Output the [x, y] coordinate of the center of the cell containing the given text.  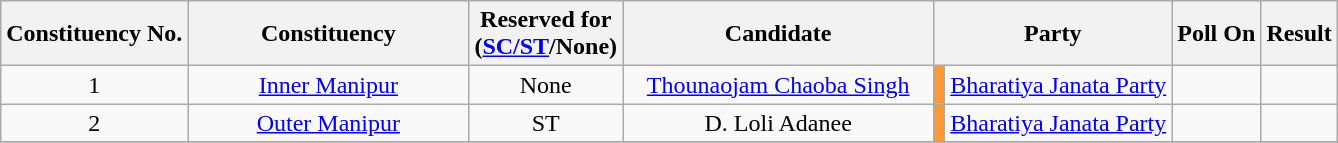
Constituency [328, 34]
Outer Manipur [328, 123]
Constituency No. [94, 34]
Inner Manipur [328, 85]
Reserved for(SC/ST/None) [546, 34]
2 [94, 123]
Party [1053, 34]
Result [1299, 34]
Candidate [778, 34]
Poll On [1216, 34]
D. Loli Adanee [778, 123]
None [546, 85]
1 [94, 85]
ST [546, 123]
Thounaojam Chaoba Singh [778, 85]
